Find where the given text appears and provide that cell's center as (x, y) coordinate. 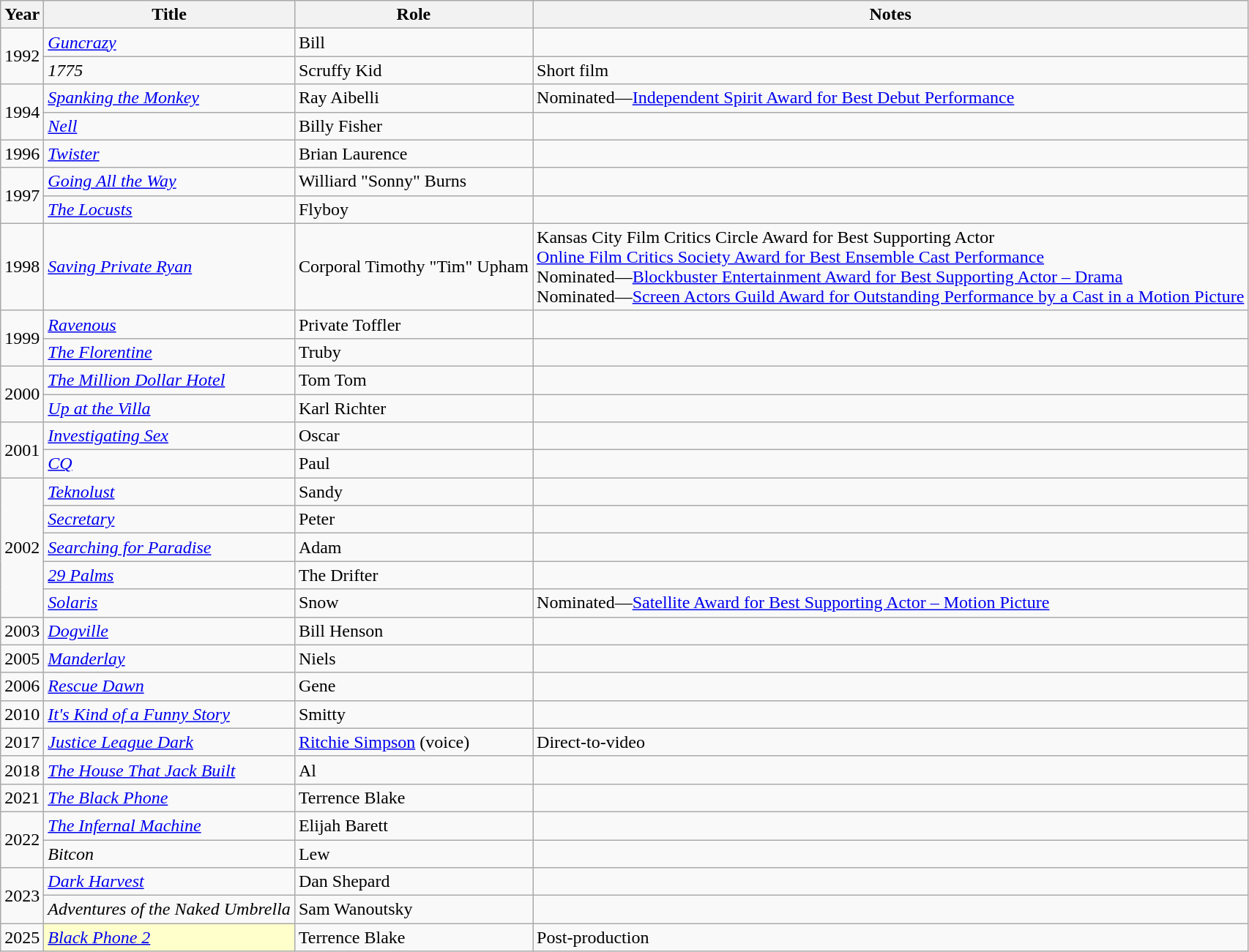
Peter (413, 520)
Teknolust (170, 492)
2025 (22, 937)
The Drifter (413, 575)
Saving Private Ryan (170, 266)
2000 (22, 394)
Niels (413, 659)
Nominated—Satellite Award for Best Supporting Actor – Motion Picture (890, 603)
2002 (22, 547)
29 Palms (170, 575)
Flyboy (413, 209)
Bill Henson (413, 631)
Al (413, 770)
Williard "Sonny" Burns (413, 181)
Notes (890, 15)
1997 (22, 195)
Dogville (170, 631)
Title (170, 15)
Snow (413, 603)
Rescue Dawn (170, 686)
The Florentine (170, 352)
2022 (22, 839)
Truby (413, 352)
Dan Shepard (413, 882)
2005 (22, 659)
Elijah Barett (413, 825)
Going All the Way (170, 181)
Secretary (170, 520)
Corporal Timothy "Tim" Upham (413, 266)
Oscar (413, 436)
1999 (22, 338)
Nell (170, 126)
Searching for Paradise (170, 547)
Private Toffler (413, 324)
1992 (22, 56)
2021 (22, 798)
The Locusts (170, 209)
The Black Phone (170, 798)
Tom Tom (413, 380)
2023 (22, 896)
1998 (22, 266)
Direct-to-video (890, 742)
2018 (22, 770)
Karl Richter (413, 408)
Dark Harvest (170, 882)
Post-production (890, 937)
2003 (22, 631)
Manderlay (170, 659)
Black Phone 2 (170, 937)
Investigating Sex (170, 436)
Role (413, 15)
Bill (413, 42)
Short film (890, 70)
2017 (22, 742)
Justice League Dark (170, 742)
The Infernal Machine (170, 825)
CQ (170, 464)
2010 (22, 714)
Year (22, 15)
It's Kind of a Funny Story (170, 714)
Sandy (413, 492)
Bitcon (170, 854)
Nominated—Independent Spirit Award for Best Debut Performance (890, 98)
The House That Jack Built (170, 770)
Gene (413, 686)
Adventures of the Naked Umbrella (170, 910)
Ritchie Simpson (voice) (413, 742)
1996 (22, 154)
Smitty (413, 714)
Lew (413, 854)
Ray Aibelli (413, 98)
2006 (22, 686)
Sam Wanoutsky (413, 910)
1994 (22, 112)
The Million Dollar Hotel (170, 380)
Ravenous (170, 324)
1775 (170, 70)
Twister (170, 154)
Adam (413, 547)
2001 (22, 450)
Brian Laurence (413, 154)
Paul (413, 464)
Spanking the Monkey (170, 98)
Guncrazy (170, 42)
Billy Fisher (413, 126)
Scruffy Kid (413, 70)
Up at the Villa (170, 408)
Solaris (170, 603)
